Scan for the cell matching the given text and deliver its [X, Y] coordinate at center. 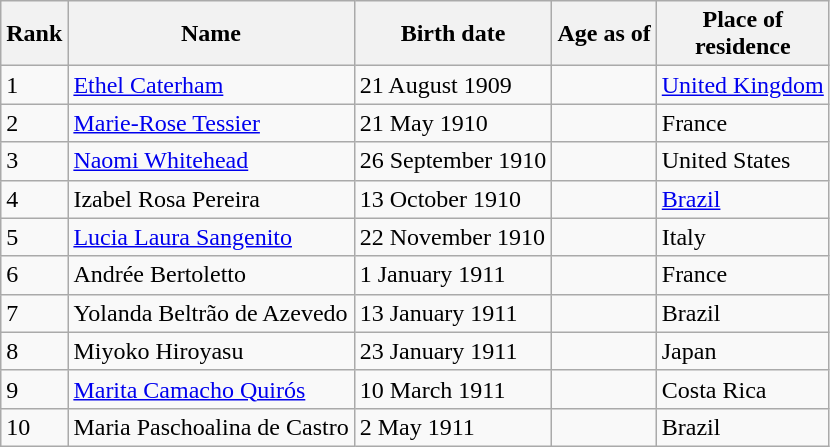
Name [211, 34]
Izabel Rosa Pereira [211, 199]
7 [34, 313]
10 March 1911 [453, 389]
Marita Camacho Quirós [211, 389]
9 [34, 389]
Maria Paschoalina de Castro [211, 427]
Costa Rica [742, 389]
6 [34, 275]
1 January 1911 [453, 275]
10 [34, 427]
Japan [742, 351]
Marie-Rose Tessier [211, 123]
2 May 1911 [453, 427]
Place of residence [742, 34]
Lucia Laura Sangenito [211, 237]
Ethel Caterham [211, 85]
4 [34, 199]
Italy [742, 237]
United States [742, 161]
United Kingdom [742, 85]
13 October 1910 [453, 199]
22 November 1910 [453, 237]
Age as of [604, 34]
5 [34, 237]
Miyoko Hiroyasu [211, 351]
Yolanda Beltrão de Azevedo [211, 313]
Andrée Bertoletto [211, 275]
1 [34, 85]
3 [34, 161]
26 September 1910 [453, 161]
2 [34, 123]
23 January 1911 [453, 351]
8 [34, 351]
Birth date [453, 34]
13 January 1911 [453, 313]
21 August 1909 [453, 85]
21 May 1910 [453, 123]
Rank [34, 34]
Naomi Whitehead [211, 161]
